Detect which cell encompasses the target text, then output its [X, Y] center coordinate. 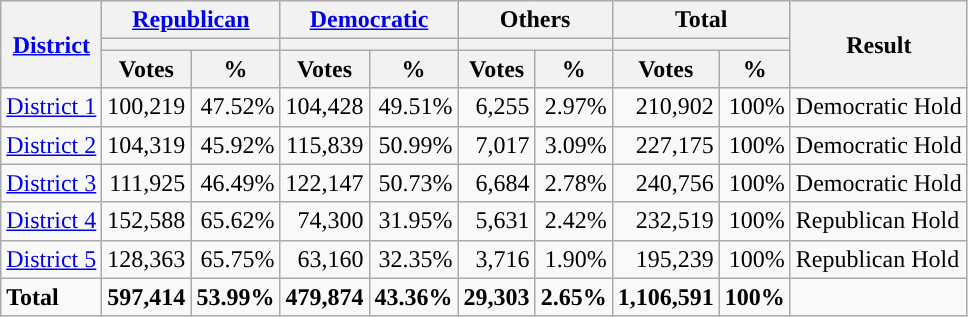
1.90% [574, 259]
53.99% [236, 297]
Result [878, 44]
3.09% [574, 145]
104,428 [324, 107]
29,303 [496, 297]
100,219 [146, 107]
District 1 [52, 107]
2.42% [574, 221]
45.92% [236, 145]
31.95% [414, 221]
122,147 [324, 183]
2.97% [574, 107]
2.65% [574, 297]
46.49% [236, 183]
195,239 [666, 259]
232,519 [666, 221]
32.35% [414, 259]
District 5 [52, 259]
115,839 [324, 145]
District 2 [52, 145]
District 3 [52, 183]
128,363 [146, 259]
1,106,591 [666, 297]
Democratic [369, 20]
74,300 [324, 221]
152,588 [146, 221]
63,160 [324, 259]
47.52% [236, 107]
227,175 [666, 145]
479,874 [324, 297]
7,017 [496, 145]
65.75% [236, 259]
49.51% [414, 107]
597,414 [146, 297]
210,902 [666, 107]
6,684 [496, 183]
District 4 [52, 221]
50.73% [414, 183]
50.99% [414, 145]
43.36% [414, 297]
2.78% [574, 183]
240,756 [666, 183]
Republican [191, 20]
3,716 [496, 259]
104,319 [146, 145]
District [52, 44]
111,925 [146, 183]
5,631 [496, 221]
Others [535, 20]
65.62% [236, 221]
6,255 [496, 107]
